Return [X, Y] of the center of cell containing provided text 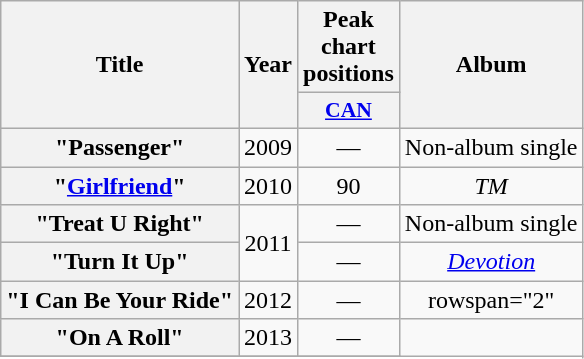
2013 [268, 338]
"Girlfriend" [120, 185]
"Treat U Right" [120, 224]
"I Can Be Your Ride" [120, 300]
Peak chart positions [349, 47]
Title [120, 65]
2010 [268, 185]
2009 [268, 147]
Album [491, 65]
Devotion [491, 262]
"Passenger" [120, 147]
rowspan="2" [491, 300]
TM [491, 185]
2012 [268, 300]
"On A Roll" [120, 338]
90 [349, 185]
CAN [349, 111]
"Turn It Up" [120, 262]
2011 [268, 243]
Year [268, 65]
